Search for the cell housing the specified text and yield its [X, Y] center coordinate. 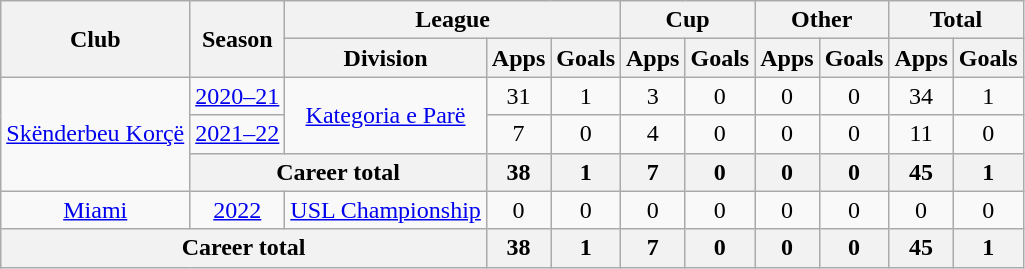
Cup [688, 20]
USL Championship [386, 210]
34 [921, 96]
2021–22 [238, 134]
2020–21 [238, 96]
3 [653, 96]
Kategoria e Parë [386, 115]
2022 [238, 210]
Skënderbeu Korçë [96, 134]
31 [518, 96]
Miami [96, 210]
Division [386, 58]
Season [238, 39]
Total [956, 20]
4 [653, 134]
Other [822, 20]
League [453, 20]
11 [921, 134]
Club [96, 39]
